Detect which cell encompasses the target text, then output its (x, y) center coordinate. 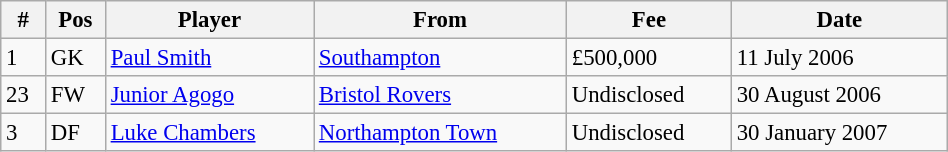
DF (75, 133)
From (440, 20)
FW (75, 95)
Pos (75, 20)
11 July 2006 (839, 58)
Fee (648, 20)
Paul Smith (209, 58)
GK (75, 58)
£500,000 (648, 58)
Luke Chambers (209, 133)
Northampton Town (440, 133)
Player (209, 20)
Junior Agogo (209, 95)
Southampton (440, 58)
30 August 2006 (839, 95)
1 (24, 58)
30 January 2007 (839, 133)
Date (839, 20)
23 (24, 95)
3 (24, 133)
Bristol Rovers (440, 95)
# (24, 20)
